Locate the cell with the specified text and output its [x, y] center coordinate. 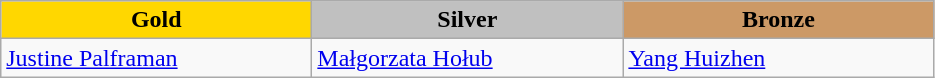
Bronze [778, 20]
Gold [156, 20]
Yang Huizhen [778, 58]
Silver [468, 20]
Justine Palframan [156, 58]
Małgorzata Hołub [468, 58]
